Extract the (x, y) coordinate from the center of the cell holding the provided text.  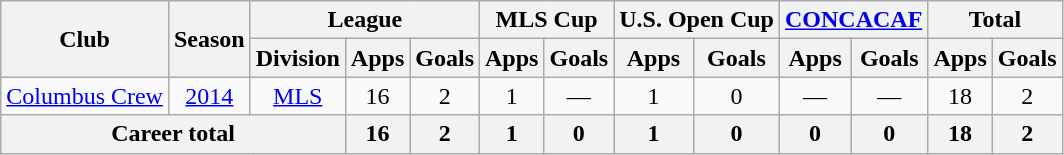
Club (85, 39)
Total (995, 20)
MLS (298, 96)
League (364, 20)
Career total (174, 134)
Season (209, 39)
2014 (209, 96)
U.S. Open Cup (697, 20)
MLS Cup (547, 20)
CONCACAF (853, 20)
Division (298, 58)
Columbus Crew (85, 96)
